Scan for the cell matching the given text and deliver its [X, Y] coordinate at center. 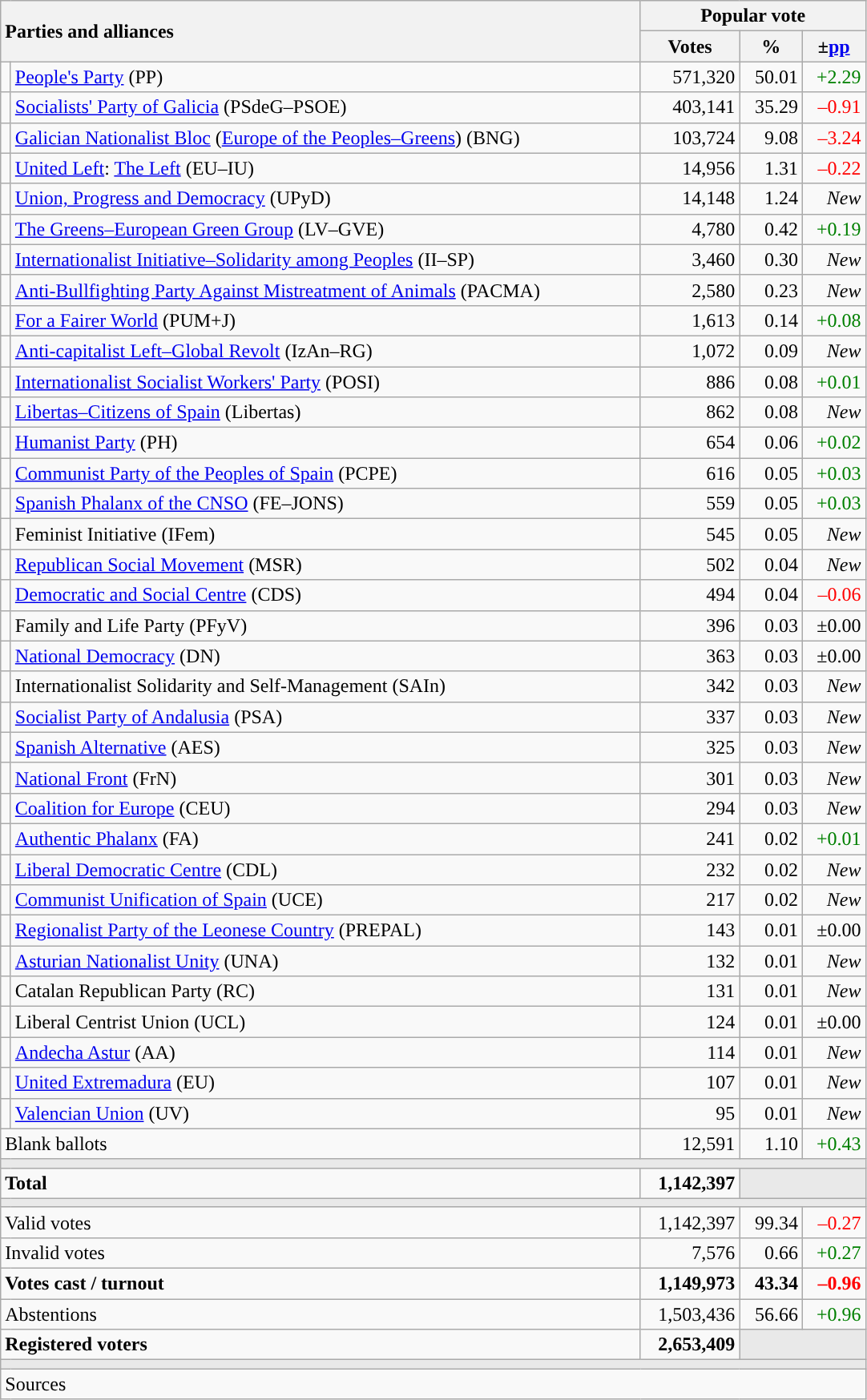
Internationalist Socialist Workers' Party (POSI) [325, 382]
Anti-Bullfighting Party Against Mistreatment of Animals (PACMA) [325, 290]
Regionalist Party of the Leonese Country (PREPAL) [325, 931]
Spanish Alternative (AES) [325, 747]
132 [690, 961]
Registered voters [321, 1345]
Liberal Democratic Centre (CDL) [325, 869]
% [771, 46]
Republican Social Movement (MSR) [325, 565]
14,956 [690, 168]
12,591 [690, 1144]
143 [690, 931]
Popular vote [753, 16]
114 [690, 1052]
United Extremadura (EU) [325, 1083]
559 [690, 504]
1,613 [690, 320]
Communist Party of the Peoples of Spain (PCPE) [325, 473]
403,141 [690, 107]
–3.24 [833, 138]
363 [690, 656]
Union, Progress and Democracy (UPyD) [325, 199]
342 [690, 686]
107 [690, 1083]
616 [690, 473]
Parties and alliances [321, 31]
0.06 [771, 443]
National Front (FrN) [325, 778]
–0.06 [833, 595]
0.30 [771, 259]
National Democracy (DN) [325, 656]
862 [690, 412]
325 [690, 747]
7,576 [690, 1253]
35.29 [771, 107]
337 [690, 717]
Valencian Union (UV) [325, 1113]
+0.27 [833, 1253]
Asturian Nationalist Unity (UNA) [325, 961]
People's Party (PP) [325, 77]
103,724 [690, 138]
+2.29 [833, 77]
Abstentions [321, 1314]
+0.08 [833, 320]
Invalid votes [321, 1253]
Catalan Republican Party (RC) [325, 992]
2,653,409 [690, 1345]
Total [321, 1183]
1.24 [771, 199]
±pp [833, 46]
Sources [433, 1384]
95 [690, 1113]
0.66 [771, 1253]
Internationalist Initiative–Solidarity among Peoples (II–SP) [325, 259]
0.42 [771, 229]
Valid votes [321, 1222]
4,780 [690, 229]
Socialist Party of Andalusia (PSA) [325, 717]
Authentic Phalanx (FA) [325, 839]
99.34 [771, 1222]
Anti-capitalist Left–Global Revolt (IzAn–RG) [325, 351]
545 [690, 534]
For a Fairer World (PUM+J) [325, 320]
232 [690, 869]
124 [690, 1022]
+0.19 [833, 229]
Blank ballots [321, 1144]
Communist Unification of Spain (UCE) [325, 900]
Family and Life Party (PFyV) [325, 626]
–0.27 [833, 1222]
Democratic and Social Centre (CDS) [325, 595]
654 [690, 443]
Andecha Astur (AA) [325, 1052]
494 [690, 595]
Coalition for Europe (CEU) [325, 808]
294 [690, 808]
1.10 [771, 1144]
1,149,973 [690, 1283]
Spanish Phalanx of the CNSO (FE–JONS) [325, 504]
1,503,436 [690, 1314]
+0.02 [833, 443]
+0.96 [833, 1314]
0.14 [771, 320]
–0.91 [833, 107]
1.31 [771, 168]
396 [690, 626]
–0.96 [833, 1283]
886 [690, 382]
301 [690, 778]
131 [690, 992]
0.23 [771, 290]
43.34 [771, 1283]
9.08 [771, 138]
3,460 [690, 259]
2,580 [690, 290]
1,072 [690, 351]
–0.22 [833, 168]
United Left: The Left (EU–IU) [325, 168]
Votes cast / turnout [321, 1283]
0.09 [771, 351]
Galician Nationalist Bloc (Europe of the Peoples–Greens) (BNG) [325, 138]
Votes [690, 46]
56.66 [771, 1314]
Socialists' Party of Galicia (PSdeG–PSOE) [325, 107]
241 [690, 839]
Liberal Centrist Union (UCL) [325, 1022]
Humanist Party (PH) [325, 443]
Feminist Initiative (IFem) [325, 534]
Libertas–Citizens of Spain (Libertas) [325, 412]
14,148 [690, 199]
217 [690, 900]
+0.43 [833, 1144]
The Greens–European Green Group (LV–GVE) [325, 229]
502 [690, 565]
50.01 [771, 77]
571,320 [690, 77]
Internationalist Solidarity and Self-Management (SAIn) [325, 686]
